Scan for the cell matching the given text and deliver its (X, Y) coordinate at center. 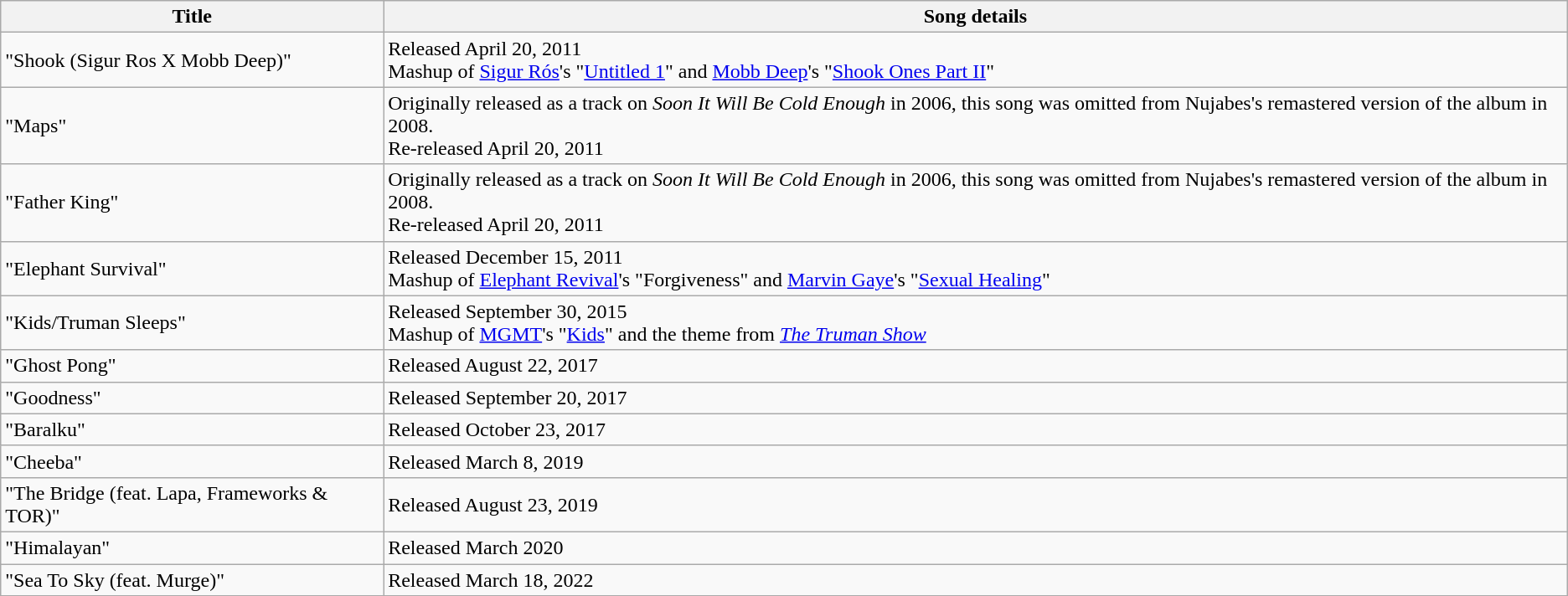
"Shook (Sigur Ros X Mobb Deep)" (193, 60)
Song details (976, 17)
Released March 8, 2019 (976, 461)
"Cheeba" (193, 461)
Released October 23, 2017 (976, 429)
"Baralku" (193, 429)
"Sea To Sky (feat. Murge)" (193, 580)
Released March 2020 (976, 547)
"Himalayan" (193, 547)
"Maps" (193, 126)
Released April 20, 2011Mashup of Sigur Rós's "Untitled 1" and Mobb Deep's "Shook Ones Part II" (976, 60)
Released March 18, 2022 (976, 580)
"Ghost Pong" (193, 366)
Released August 22, 2017 (976, 366)
Released August 23, 2019 (976, 504)
Released September 20, 2017 (976, 398)
"Father King" (193, 203)
"Kids/Truman Sleeps" (193, 323)
"Elephant Survival" (193, 268)
"Goodness" (193, 398)
Title (193, 17)
"The Bridge (feat. Lapa, Frameworks & TOR)" (193, 504)
Released September 30, 2015Mashup of MGMT's "Kids" and the theme from The Truman Show (976, 323)
Released December 15, 2011Mashup of Elephant Revival's "Forgiveness" and Marvin Gaye's "Sexual Healing" (976, 268)
